Locate the cell with the specified text and output its (x, y) center coordinate. 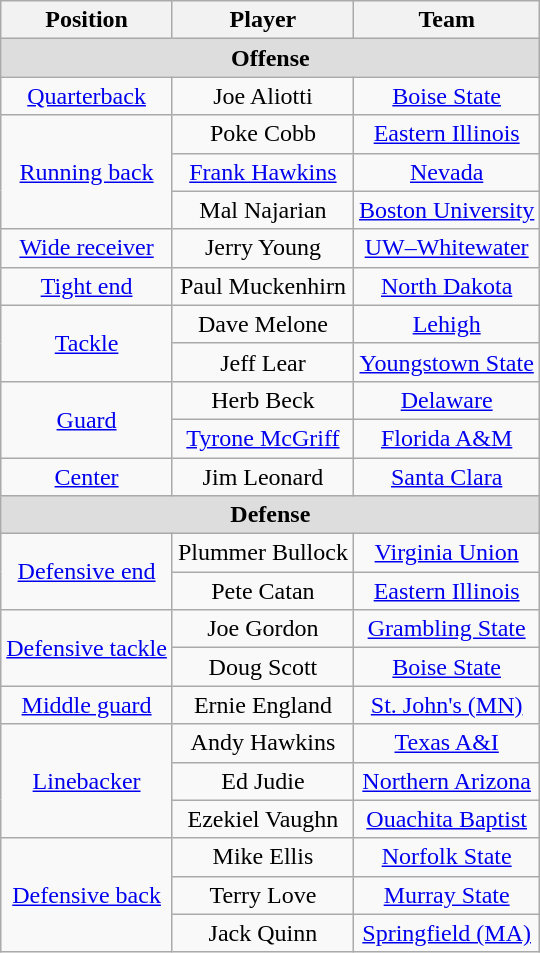
Paul Muckenhirn (262, 286)
Defensive end (87, 572)
Tyrone McGriff (262, 438)
Pete Catan (262, 591)
Position (87, 20)
Guard (87, 419)
Tackle (87, 343)
Norfolk State (446, 857)
Boston University (446, 210)
Running back (87, 172)
Texas A&I (446, 743)
Plummer Bullock (262, 553)
Mal Najarian (262, 210)
Ouachita Baptist (446, 819)
Dave Melone (262, 324)
Mike Ellis (262, 857)
Wide receiver (87, 248)
Joe Gordon (262, 629)
Northern Arizona (446, 781)
Florida A&M (446, 438)
Virginia Union (446, 553)
Terry Love (262, 895)
North Dakota (446, 286)
Youngstown State (446, 362)
Santa Clara (446, 477)
Defense (270, 515)
Jack Quinn (262, 933)
Springfield (MA) (446, 933)
Player (262, 20)
Joe Aliotti (262, 96)
Middle guard (87, 705)
Nevada (446, 172)
Jerry Young (262, 248)
Grambling State (446, 629)
UW–Whitewater (446, 248)
Jeff Lear (262, 362)
Ernie England (262, 705)
Offense (270, 58)
Defensive tackle (87, 648)
Jim Leonard (262, 477)
Andy Hawkins (262, 743)
Quarterback (87, 96)
Tight end (87, 286)
Herb Beck (262, 400)
Ezekiel Vaughn (262, 819)
Frank Hawkins (262, 172)
Linebacker (87, 781)
Center (87, 477)
Lehigh (446, 324)
Delaware (446, 400)
Doug Scott (262, 667)
Ed Judie (262, 781)
Defensive back (87, 895)
Murray State (446, 895)
Team (446, 20)
St. John's (MN) (446, 705)
Poke Cobb (262, 134)
